Locate the cell with the specified text and output its (X, Y) center coordinate. 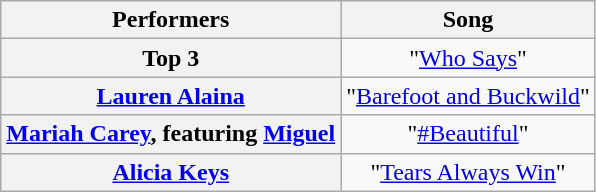
Mariah Carey, featuring Miguel (171, 134)
Top 3 (171, 58)
Alicia Keys (171, 172)
Performers (171, 20)
"Barefoot and Buckwild" (468, 96)
"Who Says" (468, 58)
Song (468, 20)
"#Beautiful" (468, 134)
Lauren Alaina (171, 96)
"Tears Always Win" (468, 172)
